From the cell containing the given text, extract its center point as (X, Y) coordinate. 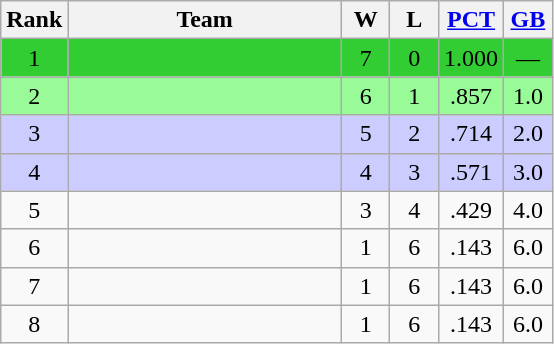
2.0 (528, 134)
4.0 (528, 210)
0 (414, 58)
Rank (34, 20)
.571 (472, 172)
.429 (472, 210)
PCT (472, 20)
1.0 (528, 96)
.857 (472, 96)
GB (528, 20)
W (366, 20)
.714 (472, 134)
L (414, 20)
— (528, 58)
8 (34, 324)
1.000 (472, 58)
Team (205, 20)
3.0 (528, 172)
